From the cell containing the given text, extract its center point as [X, Y] coordinate. 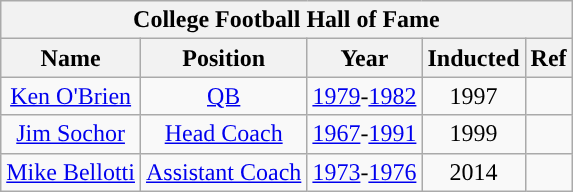
Name [71, 58]
Head Coach [223, 134]
Ken O'Brien [71, 96]
Ref [548, 58]
Mike Bellotti [71, 172]
1979-1982 [364, 96]
Assistant Coach [223, 172]
1999 [474, 134]
QB [223, 96]
Inducted [474, 58]
1997 [474, 96]
1967-1991 [364, 134]
1973-1976 [364, 172]
College Football Hall of Fame [286, 20]
Year [364, 58]
2014 [474, 172]
Jim Sochor [71, 134]
Position [223, 58]
